For the text-containing cell, return its midpoint in (x, y) coordinate format. 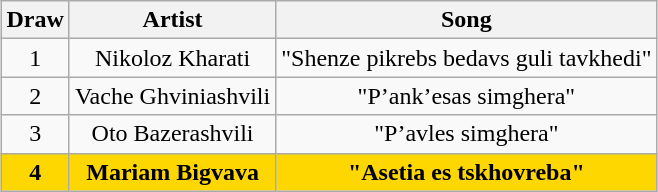
Nikoloz Kharati (172, 58)
4 (35, 172)
1 (35, 58)
"P’ank’esas simghera" (466, 96)
"Shenze pikrebs bedavs guli tavkhedi" (466, 58)
2 (35, 96)
Song (466, 20)
Oto Bazerashvili (172, 134)
"P’avles simghera" (466, 134)
3 (35, 134)
Mariam Bigvava (172, 172)
Artist (172, 20)
Draw (35, 20)
Vache Ghviniashvili (172, 96)
"Asetia es tskhovreba" (466, 172)
